Capture the cell that displays the provided text and extract its (x, y) central coordinate. 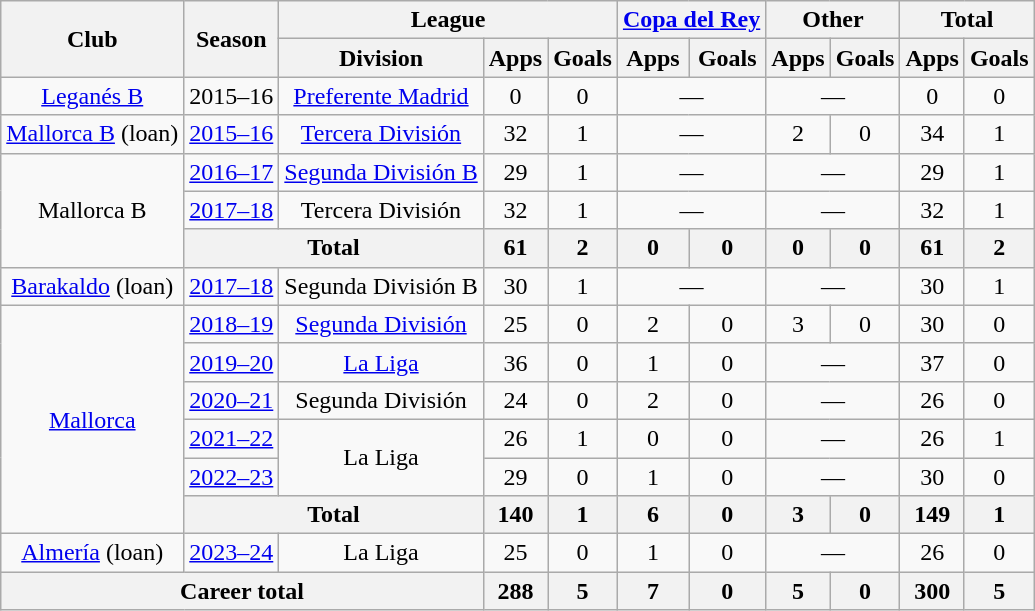
Club (92, 39)
140 (515, 515)
Division (381, 58)
2019–20 (232, 362)
24 (515, 400)
2018–19 (232, 324)
Barakaldo (loan) (92, 286)
2023–24 (232, 553)
2021–22 (232, 438)
Mallorca B (92, 210)
288 (515, 591)
149 (932, 515)
Other (833, 20)
Mallorca B (loan) (92, 134)
7 (652, 591)
Mallorca (92, 419)
300 (932, 591)
Copa del Rey (691, 20)
34 (932, 134)
Season (232, 39)
Preferente Madrid (381, 96)
League (448, 20)
36 (515, 362)
Career total (242, 591)
Leganés B (92, 96)
2022–23 (232, 477)
37 (932, 362)
Almería (loan) (92, 553)
2016–17 (232, 172)
2020–21 (232, 400)
6 (652, 515)
